Find where the given text appears and provide that cell's center as [x, y] coordinate. 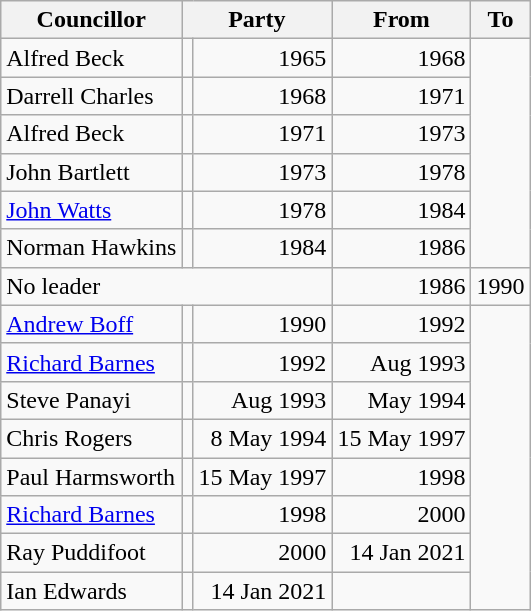
John Bartlett [92, 172]
8 May 1994 [262, 438]
John Watts [92, 210]
May 1994 [402, 400]
Steve Panayi [92, 400]
Norman Hawkins [92, 248]
Darrell Charles [92, 96]
1965 [262, 58]
Andrew Boff [92, 324]
Councillor [92, 20]
Paul Harmsworth [92, 477]
Party [257, 20]
From [402, 20]
Ray Puddifoot [92, 553]
To [500, 20]
Ian Edwards [92, 591]
No leader [166, 286]
Chris Rogers [92, 438]
